Determine the [x, y] coordinate at the center of the cell enclosing the given text.  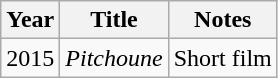
Year [30, 20]
Pitchoune [114, 58]
Short film [222, 58]
Notes [222, 20]
2015 [30, 58]
Title [114, 20]
